Search for the cell housing the specified text and yield its [x, y] center coordinate. 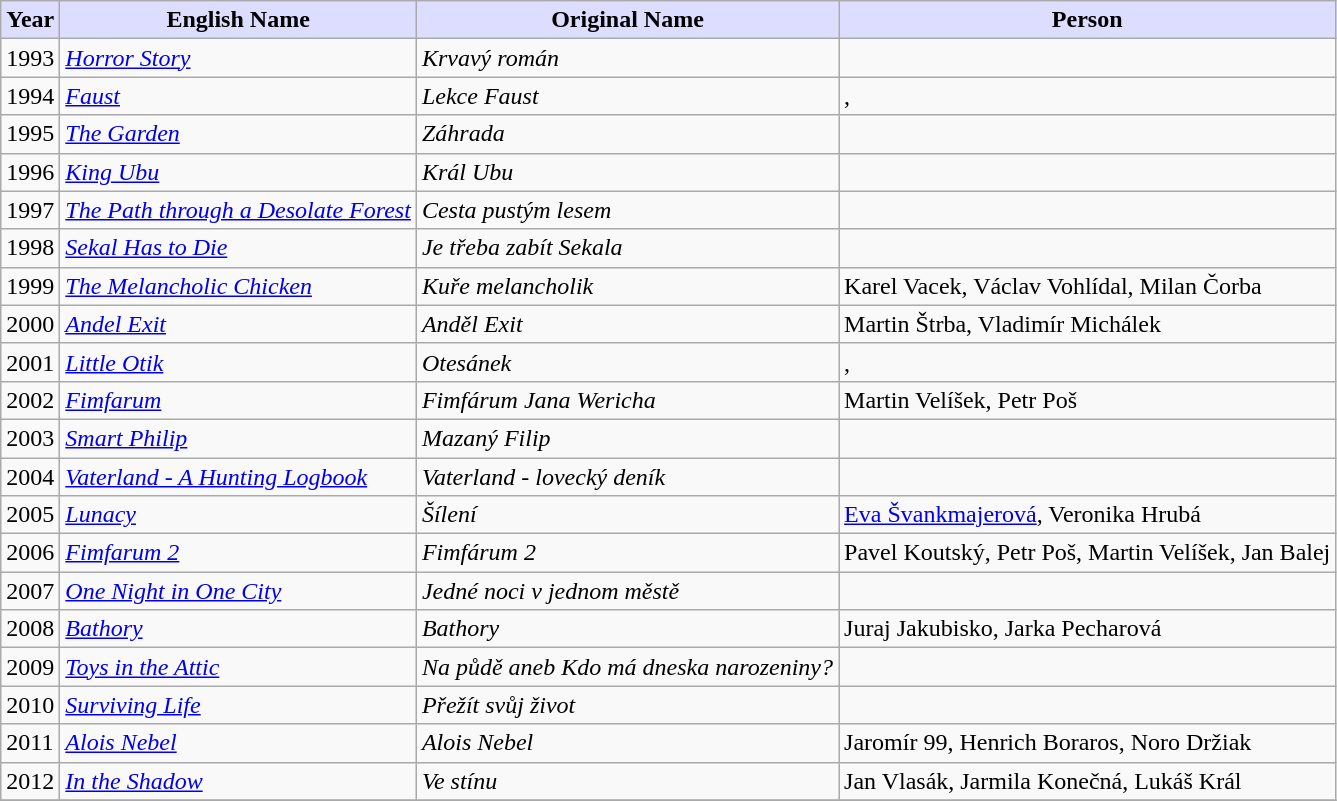
Karel Vacek, Václav Vohlídal, Milan Čorba [1088, 286]
Jan Vlasák, Jarmila Konečná, Lukáš Král [1088, 781]
Martin Štrba, Vladimír Michálek [1088, 324]
Horror Story [238, 58]
In the Shadow [238, 781]
2012 [30, 781]
Person [1088, 20]
Martin Velíšek, Petr Poš [1088, 400]
Fimfárum Jana Wericha [627, 400]
2007 [30, 591]
2004 [30, 477]
1997 [30, 210]
2003 [30, 438]
English Name [238, 20]
Je třeba zabít Sekala [627, 248]
1993 [30, 58]
King Ubu [238, 172]
1994 [30, 96]
Přežít svůj život [627, 705]
The Melancholic Chicken [238, 286]
2000 [30, 324]
Andel Exit [238, 324]
The Path through a Desolate Forest [238, 210]
Kuře melancholik [627, 286]
Král Ubu [627, 172]
Vaterland - A Hunting Logbook [238, 477]
1995 [30, 134]
Eva Švankmajerová, Veronika Hrubá [1088, 515]
2009 [30, 667]
Juraj Jakubisko, Jarka Pecharová [1088, 629]
Ve stínu [627, 781]
Surviving Life [238, 705]
Pavel Koutský, Petr Poš, Martin Velíšek, Jan Balej [1088, 553]
Smart Philip [238, 438]
Jedné noci v jednom městě [627, 591]
2002 [30, 400]
Cesta pustým lesem [627, 210]
Anděl Exit [627, 324]
Fimfarum [238, 400]
Jaromír 99, Henrich Boraros, Noro Držiak [1088, 743]
Little Otik [238, 362]
1999 [30, 286]
Otesánek [627, 362]
Toys in the Attic [238, 667]
1998 [30, 248]
Záhrada [627, 134]
Vaterland - lovecký deník [627, 477]
2005 [30, 515]
2001 [30, 362]
Na půdě aneb Kdo má dneska narozeniny? [627, 667]
One Night in One City [238, 591]
Faust [238, 96]
2006 [30, 553]
Sekal Has to Die [238, 248]
Šílení [627, 515]
1996 [30, 172]
2008 [30, 629]
Fimfarum 2 [238, 553]
2010 [30, 705]
Fimfárum 2 [627, 553]
Lekce Faust [627, 96]
Lunacy [238, 515]
Mazaný Filip [627, 438]
Krvavý román [627, 58]
The Garden [238, 134]
Year [30, 20]
2011 [30, 743]
Original Name [627, 20]
